Detect which cell encompasses the target text, then output its [X, Y] center coordinate. 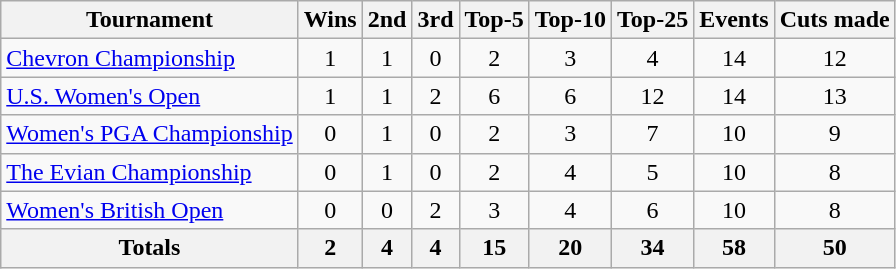
13 [834, 96]
2nd [387, 20]
Cuts made [834, 20]
Totals [150, 248]
20 [570, 248]
The Evian Championship [150, 172]
50 [834, 248]
Events [734, 20]
Top-25 [652, 20]
7 [652, 134]
34 [652, 248]
58 [734, 248]
9 [834, 134]
Tournament [150, 20]
3rd [436, 20]
Wins [330, 20]
Women's PGA Championship [150, 134]
15 [494, 248]
5 [652, 172]
U.S. Women's Open [150, 96]
Top-10 [570, 20]
Women's British Open [150, 210]
Top-5 [494, 20]
Chevron Championship [150, 58]
